Capture the cell that displays the provided text and extract its [X, Y] central coordinate. 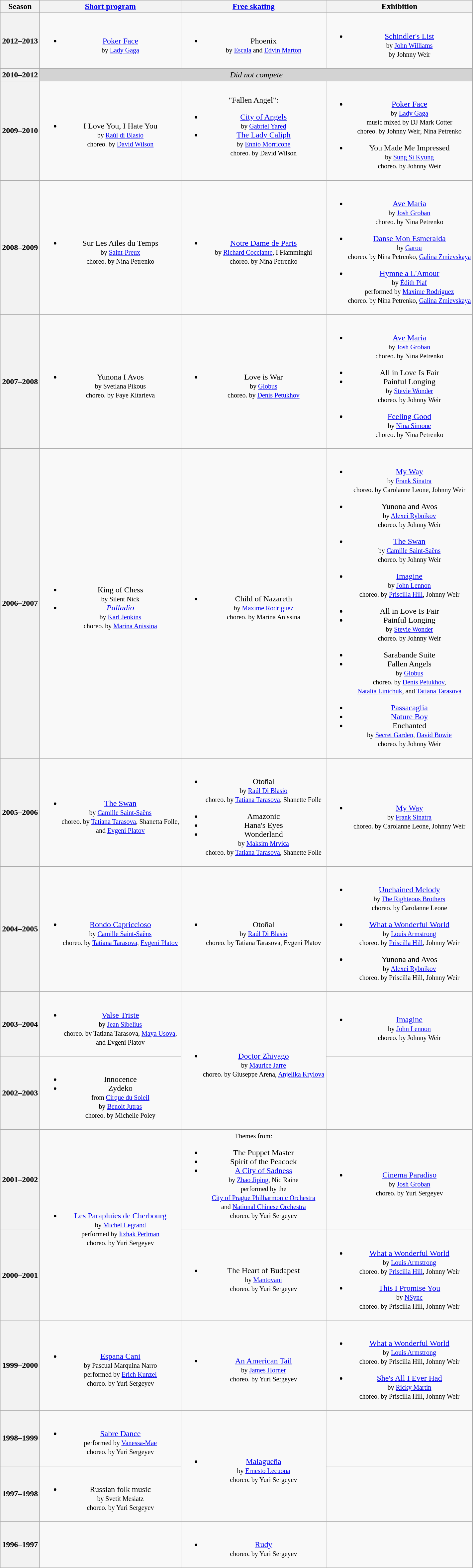
Did not compete [256, 75]
2005–2006 [20, 812]
2000–2001 [20, 1275]
Poker Face by Lady Gaga [110, 41]
Malagueña by Ernesto Lecuona choreo. by Yuri Sergeyev [254, 1466]
Valse Triste by Jean Sibelius choreo. by Tatiana Tarasova, Maya Usova, and Evgeni Platov [110, 1024]
2006–2007 [20, 603]
The Swan by Camille Saint-Saëns choreo. by Tatiana Tarasova, Shanetta Folle, and Evgeni Platov [110, 812]
Exhibition [399, 7]
I Love You, I Hate You by Raúl di Blasio choreo. by David Wilson [110, 131]
Love is War by Globus choreo. by Denis Petukhov [254, 382]
Season [20, 7]
King of Chess by Silent Nick Palladio by Karl Jenkins choreo. by Marina Anissina [110, 603]
Doctor Zhivago by Maurice Jarre choreo. by Giuseppe Arena, Anjelika Krylova [254, 1061]
Sur Les Ailes du Temps by Saint-Preux choreo. by Nina Petrenko [110, 247]
2003–2004 [20, 1024]
Otoñal by Raúl Di Blasio choreo. by Tatiana Tarasova, Evgeni Platov [254, 929]
Free skating [254, 7]
2010–2012 [20, 75]
InnocenceZydeko from Cirque du Soleil by Benoit Jutras choreo. by Michelle Poley [110, 1092]
Imagine by John Lennon choreo. by Johnny Weir [399, 1024]
Les Parapluies de Cherbourg by Michel Legrand performed by Itzhak Perlman choreo. by Yuri Sergeyev [110, 1225]
What a Wonderful World by Louis Armstrong choreo. by Priscilla Hill, Johnny Weir This I Promise You by NSync choreo. by Priscilla Hill, Johnny Weir [399, 1275]
Short program [110, 7]
Yunona I Avos by Svetlana Pikous choreo. by Faye Kitarieva [110, 382]
1997–1998 [20, 1494]
The Heart of Budapest by Mantovani choreo. by Yuri Sergeyev [254, 1275]
2002–2003 [20, 1092]
1996–1997 [20, 1545]
My Way by Frank Sinatra choreo. by Carolanne Leone, Johnny Weir [399, 812]
Child of Nazareth by Maxime Rodriguez choreo. by Marina Anissina [254, 603]
Schindler's List by John Williams by Johnny Weir [399, 41]
An American Tail by James Horner choreo. by Yuri Sergeyev [254, 1365]
2008–2009 [20, 247]
"Fallen Angel":City of Angels by Gabriel Yared The Lady Caliph by Ennio Morricone choreo. by David Wilson [254, 131]
Espana Cani by Pascual Marquina Narro performed by Erich Kunzel choreo. by Yuri Sergeyev [110, 1365]
Russian folk music by Svetit Mesiatz choreo. by Yuri Sergeyev [110, 1494]
1998–1999 [20, 1438]
2007–2008 [20, 382]
Rondo Capriccioso by Camille Saint-Saëns choreo. by Tatiana Tarasova, Evgeni Platov [110, 929]
Cinema Paradiso by Josh Groban choreo. by Yuri Sergeyev [399, 1179]
Rudy choreo. by Yuri Sergeyev [254, 1545]
2004–2005 [20, 929]
Notre Dame de Paris by Richard Cocciante, I Fiamminghi choreo. by Nina Petrenko [254, 247]
2012–2013 [20, 41]
2009–2010 [20, 131]
1999–2000 [20, 1365]
Sabre Dance performed by Vanessa-Mae choreo. by Yuri Sergeyev [110, 1438]
2001–2002 [20, 1179]
Phoenix by Escala and Edvin Marton [254, 41]
